Provide the [x, y] coordinate of the cell's center where the given text is located.  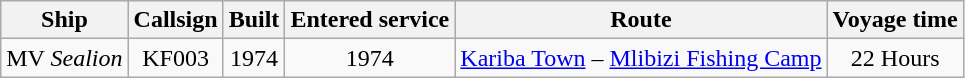
Ship [64, 20]
MV Sealion [64, 58]
Route [641, 20]
22 Hours [895, 58]
Kariba Town – Mlibizi Fishing Camp [641, 58]
KF003 [176, 58]
Built [254, 20]
Entered service [370, 20]
Callsign [176, 20]
Voyage time [895, 20]
